Locate the cell with the specified text and output its [x, y] center coordinate. 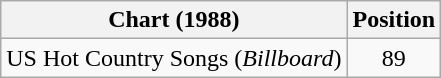
Chart (1988) [174, 20]
89 [394, 58]
Position [394, 20]
US Hot Country Songs (Billboard) [174, 58]
